Pinpoint the cell where the given text exists, returning its (X, Y) midpoint coordinate. 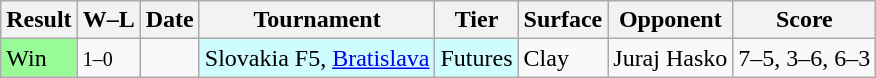
Surface (563, 20)
Tournament (317, 20)
Win (39, 58)
W–L (108, 20)
Slovakia F5, Bratislava (317, 58)
7–5, 3–6, 6–3 (804, 58)
Result (39, 20)
Tier (476, 20)
Score (804, 20)
Opponent (670, 20)
Date (170, 20)
Juraj Hasko (670, 58)
Clay (563, 58)
Futures (476, 58)
1–0 (108, 58)
